Provide the (x, y) coordinate of the cell's center where the given text is located.  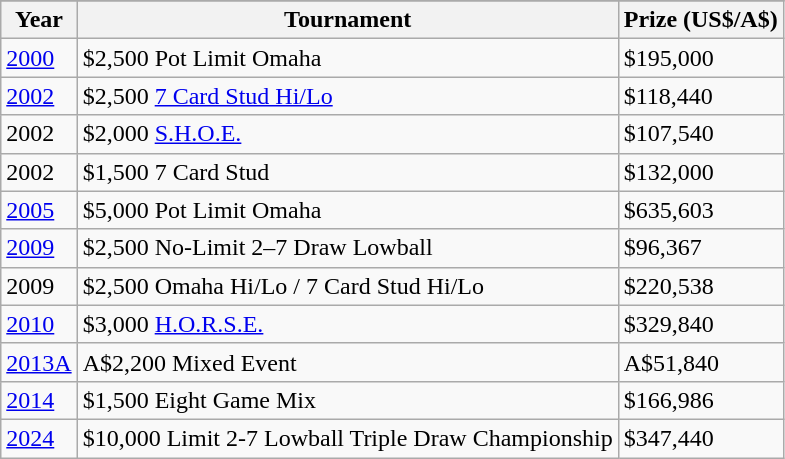
A$2,200 Mixed Event (348, 362)
$195,000 (700, 58)
2024 (39, 438)
$2,500 7 Card Stud Hi/Lo (348, 96)
$118,440 (700, 96)
$1,500 Eight Game Mix (348, 400)
$2,500 No-Limit 2–7 Draw Lowball (348, 248)
$635,603 (700, 210)
Year (39, 20)
$96,367 (700, 248)
$329,840 (700, 324)
2013A (39, 362)
2000 (39, 58)
$166,986 (700, 400)
$132,000 (700, 172)
$107,540 (700, 134)
$220,538 (700, 286)
2005 (39, 210)
$2,000 S.H.O.E. (348, 134)
Prize (US$/A$) (700, 20)
2010 (39, 324)
$2,500 Pot Limit Omaha (348, 58)
A$51,840 (700, 362)
$3,000 H.O.R.S.E. (348, 324)
$347,440 (700, 438)
$5,000 Pot Limit Omaha (348, 210)
$2,500 Omaha Hi/Lo / 7 Card Stud Hi/Lo (348, 286)
Tournament (348, 20)
2014 (39, 400)
$1,500 7 Card Stud (348, 172)
$10,000 Limit 2-7 Lowball Triple Draw Championship (348, 438)
